Return (x, y) of the center of cell containing provided text 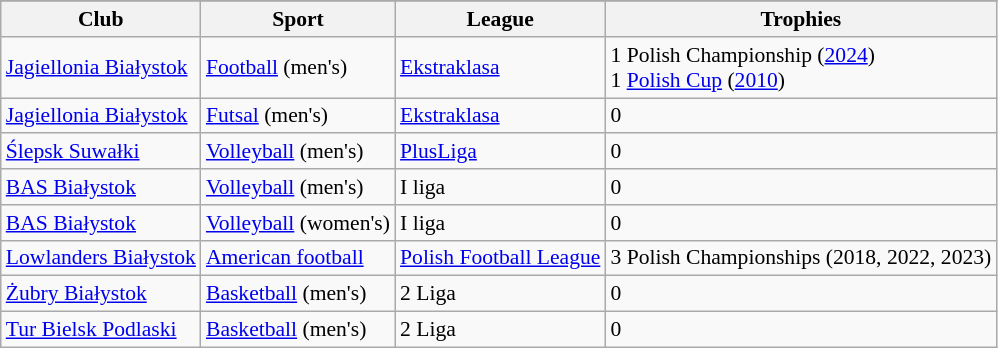
Polish Football League (500, 258)
PlusLiga (500, 152)
3 Polish Championships (2018, 2022, 2023) (800, 258)
Trophies (800, 19)
Tur Bielsk Podlaski (101, 330)
Ślepsk Suwałki (101, 152)
Futsal (men's) (298, 116)
League (500, 19)
Football (men's) (298, 68)
Lowlanders Białystok (101, 258)
Volleyball (women's) (298, 223)
1 Polish Championship (2024)1 Polish Cup (2010) (800, 68)
Żubry Białystok (101, 294)
Club (101, 19)
American football (298, 258)
Sport (298, 19)
